Capture the cell that displays the provided text and extract its [X, Y] central coordinate. 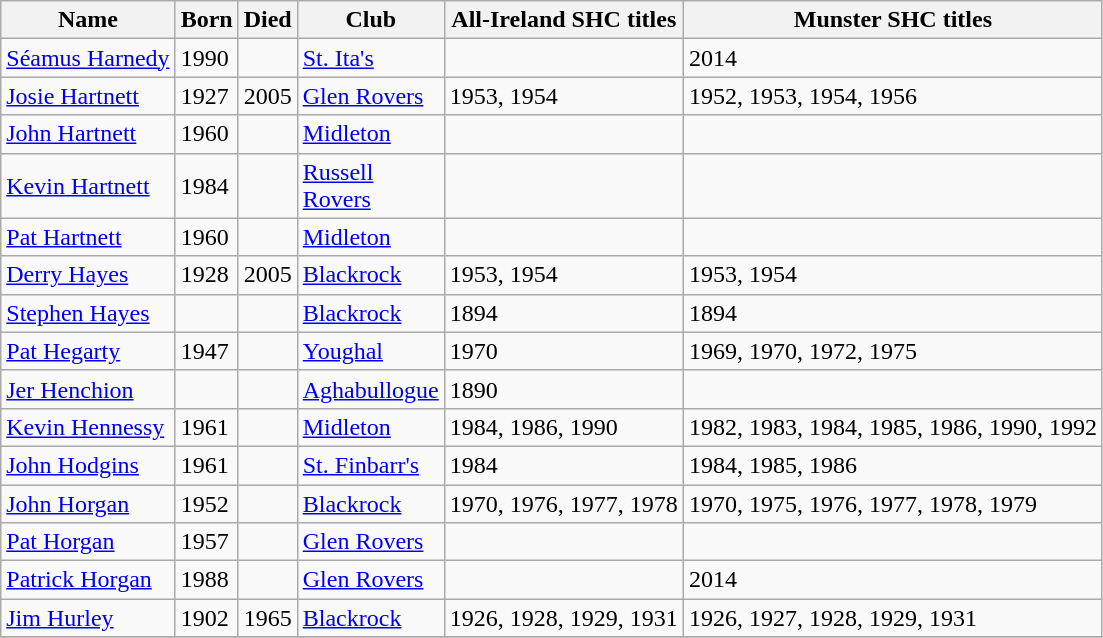
1927 [206, 96]
1965 [268, 618]
1947 [206, 351]
John Hodgins [88, 465]
1970 [564, 351]
John Hartnett [88, 134]
1990 [206, 58]
1984, 1986, 1990 [564, 427]
1970, 1975, 1976, 1977, 1978, 1979 [892, 503]
Pat Horgan [88, 542]
Died [268, 20]
Patrick Horgan [88, 580]
Kevin Hartnett [88, 186]
1952, 1953, 1954, 1956 [892, 96]
Séamus Harnedy [88, 58]
Pat Hegarty [88, 351]
Josie Hartnett [88, 96]
Jim Hurley [88, 618]
Russell Rovers [370, 186]
1952 [206, 503]
1926, 1927, 1928, 1929, 1931 [892, 618]
Club [370, 20]
Kevin Hennessy [88, 427]
Jer Henchion [88, 389]
Pat Hartnett [88, 237]
1928 [206, 275]
1982, 1983, 1984, 1985, 1986, 1990, 1992 [892, 427]
1970, 1976, 1977, 1978 [564, 503]
Derry Hayes [88, 275]
1984, 1985, 1986 [892, 465]
1890 [564, 389]
John Horgan [88, 503]
St. Finbarr's [370, 465]
Youghal [370, 351]
1957 [206, 542]
1969, 1970, 1972, 1975 [892, 351]
Stephen Hayes [88, 313]
Name [88, 20]
1926, 1928, 1929, 1931 [564, 618]
All-Ireland SHC titles [564, 20]
Born [206, 20]
1988 [206, 580]
Munster SHC titles [892, 20]
Aghabullogue [370, 389]
1902 [206, 618]
St. Ita's [370, 58]
